Return (X, Y) of the center of cell containing provided text 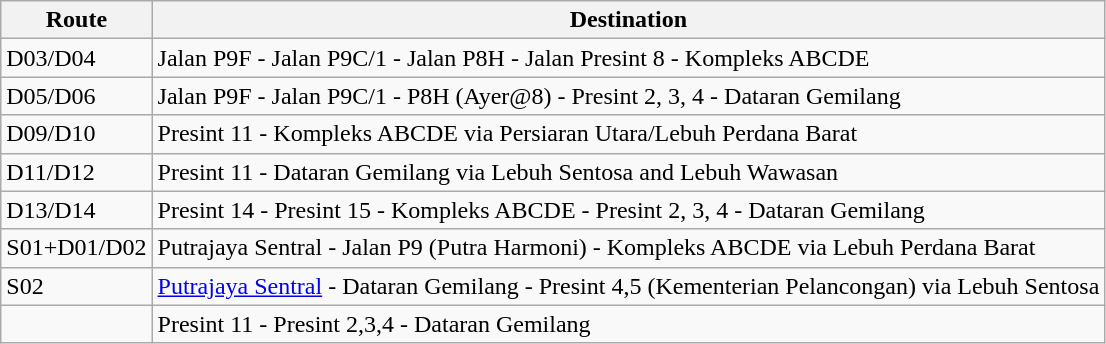
Destination (628, 20)
D03/D04 (76, 58)
D05/D06 (76, 96)
Presint 11 - Kompleks ABCDE via Persiaran Utara/Lebuh Perdana Barat (628, 134)
D09/D10 (76, 134)
Putrajaya Sentral - Dataran Gemilang - Presint 4,5 (Kementerian Pelancongan) via Lebuh Sentosa (628, 286)
D11/D12 (76, 172)
Jalan P9F - Jalan P9C/1 - P8H (Ayer@8) - Presint 2, 3, 4 - Dataran Gemilang (628, 96)
Jalan P9F - Jalan P9C/1 - Jalan P8H - Jalan Presint 8 - Kompleks ABCDE (628, 58)
S02 (76, 286)
Presint 14 - Presint 15 - Kompleks ABCDE - Presint 2, 3, 4 - Dataran Gemilang (628, 210)
Presint 11 - Dataran Gemilang via Lebuh Sentosa and Lebuh Wawasan (628, 172)
Route (76, 20)
D13/D14 (76, 210)
Putrajaya Sentral - Jalan P9 (Putra Harmoni) - Kompleks ABCDE via Lebuh Perdana Barat (628, 248)
S01+D01/D02 (76, 248)
Presint 11 - Presint 2,3,4 - Dataran Gemilang (628, 324)
